Pinpoint the cell where the given text exists, returning its (x, y) midpoint coordinate. 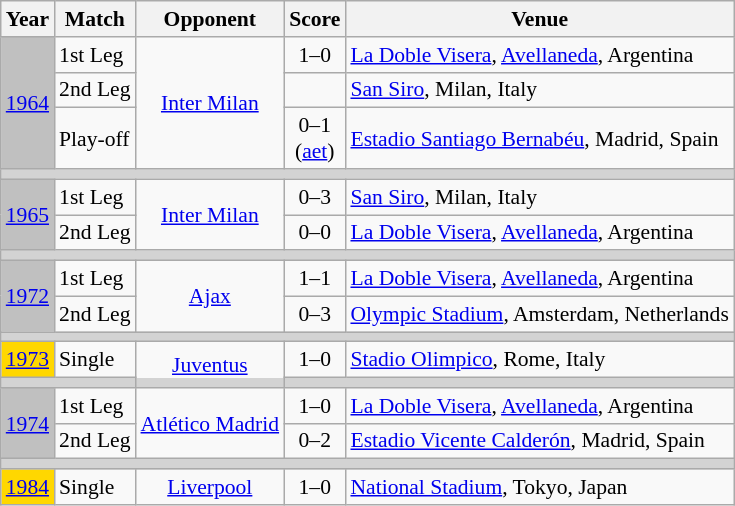
0–2 (314, 441)
Play-off (94, 138)
Match (94, 19)
Estadio Vicente Calderón, Madrid, Spain (539, 441)
Olympic Stadium, Amsterdam, Netherlands (539, 314)
1–1 (314, 279)
1973 (28, 360)
1964 (28, 103)
Score (314, 19)
Opponent (210, 19)
0–1(aet) (314, 138)
1974 (28, 424)
Stadio Olimpico, Rome, Italy (539, 360)
Juventus (210, 365)
National Stadium, Tokyo, Japan (539, 487)
Atlético Madrid (210, 424)
1972 (28, 296)
Venue (539, 19)
1984 (28, 487)
Liverpool (210, 487)
0–0 (314, 233)
Ajax (210, 296)
Estadio Santiago Bernabéu, Madrid, Spain (539, 138)
1965 (28, 214)
Year (28, 19)
